Return [X, Y] of the center of cell containing provided text 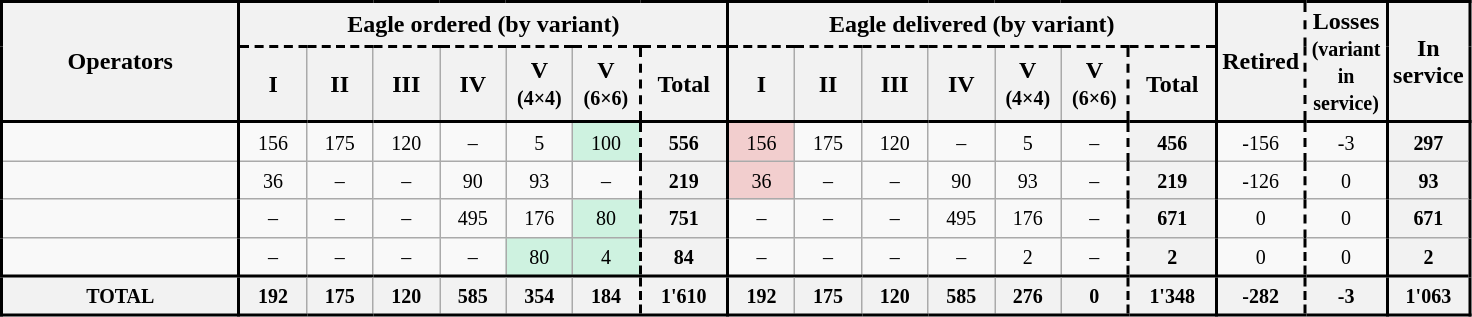
751 [684, 218]
354 [540, 296]
-156 [1260, 142]
84 [684, 256]
297 [1428, 142]
Eagle delivered (by variant) [972, 24]
456 [1172, 142]
184 [606, 296]
1'063 [1428, 296]
In service [1428, 62]
-282 [1260, 296]
Operators [121, 62]
1'610 [684, 296]
556 [684, 142]
Eagle ordered (by variant) [483, 24]
TOTAL [121, 296]
1'348 [1172, 296]
Retired [1260, 62]
Losses(variant in service) [1346, 62]
276 [1028, 296]
100 [606, 142]
4 [606, 256]
-126 [1260, 180]
